Locate the cell with the specified text and output its (X, Y) center coordinate. 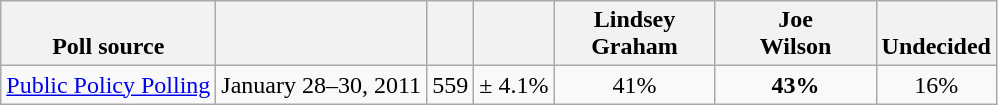
Undecided (936, 34)
Poll source (108, 34)
43% (796, 85)
559 (450, 85)
16% (936, 85)
Public Policy Polling (108, 85)
± 4.1% (514, 85)
JoeWilson (796, 34)
41% (634, 85)
LindseyGraham (634, 34)
January 28–30, 2011 (322, 85)
